Find where the given text appears and provide that cell's center as (X, Y) coordinate. 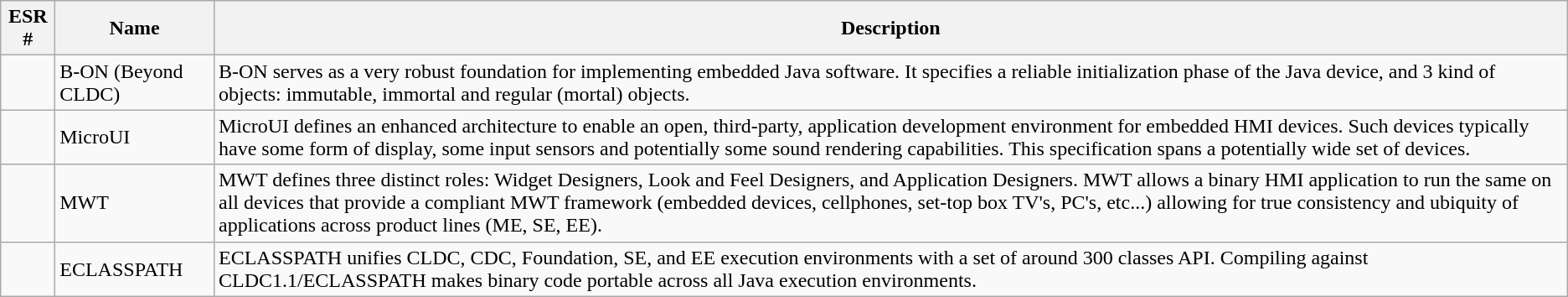
ESR # (28, 29)
Description (890, 29)
B-ON (Beyond CLDC) (135, 82)
Name (135, 29)
MWT (135, 203)
ECLASSPATH (135, 268)
MicroUI (135, 138)
